Return the (x, y) coordinate for the center point of the cell that contains the specified text.  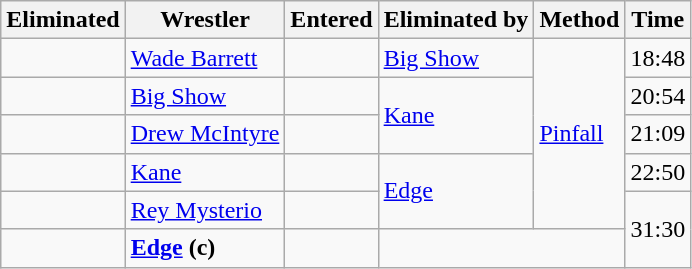
Entered (332, 20)
Method (580, 20)
18:48 (658, 58)
Edge (c) (205, 248)
21:09 (658, 134)
Drew McIntyre (205, 134)
31:30 (658, 229)
Edge (456, 191)
20:54 (658, 96)
Rey Mysterio (205, 210)
Time (658, 20)
Wrestler (205, 20)
Eliminated by (456, 20)
Pinfall (580, 134)
Eliminated (63, 20)
Wade Barrett (205, 58)
22:50 (658, 172)
